Extract the (X, Y) coordinate from the center of the cell holding the provided text.  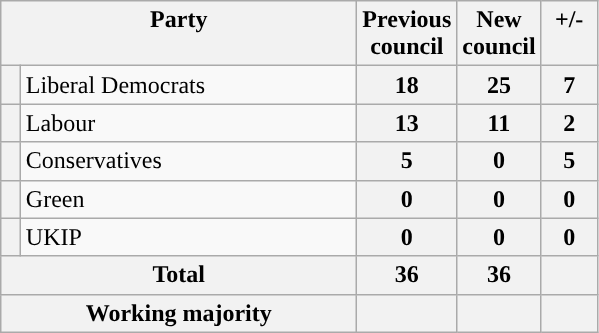
11 (499, 123)
Labour (188, 123)
25 (499, 85)
Working majority (179, 313)
Conservatives (188, 161)
Party (179, 34)
UKIP (188, 237)
New council (499, 34)
7 (569, 85)
Previous council (407, 34)
18 (407, 85)
Green (188, 199)
Liberal Democrats (188, 85)
Total (179, 275)
2 (569, 123)
+/- (569, 34)
13 (407, 123)
